Capture the cell that displays the provided text and extract its [x, y] central coordinate. 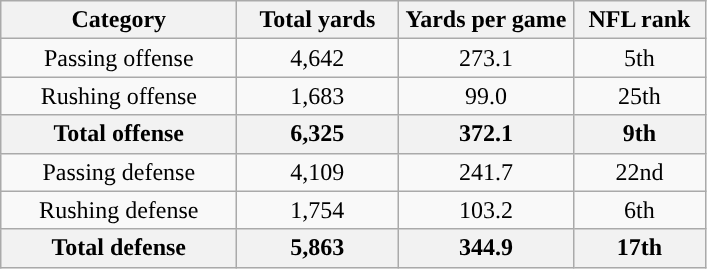
Total yards [318, 20]
344.9 [486, 248]
25th [640, 96]
9th [640, 134]
Total offense [119, 134]
5th [640, 58]
22nd [640, 172]
4,642 [318, 58]
Passing offense [119, 58]
1,683 [318, 96]
Rushing offense [119, 96]
Total defense [119, 248]
241.7 [486, 172]
5,863 [318, 248]
6,325 [318, 134]
4,109 [318, 172]
6th [640, 210]
273.1 [486, 58]
Yards per game [486, 20]
99.0 [486, 96]
17th [640, 248]
1,754 [318, 210]
372.1 [486, 134]
NFL rank [640, 20]
Rushing defense [119, 210]
Passing defense [119, 172]
Category [119, 20]
103.2 [486, 210]
